Determine the [x, y] coordinate at the center of the cell enclosing the given text.  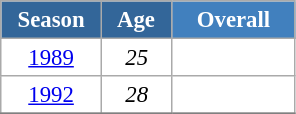
Age [136, 20]
25 [136, 58]
28 [136, 95]
Overall [234, 20]
1989 [52, 58]
Season [52, 20]
1992 [52, 95]
